Determine the [x, y] coordinate at the center of the cell enclosing the given text.  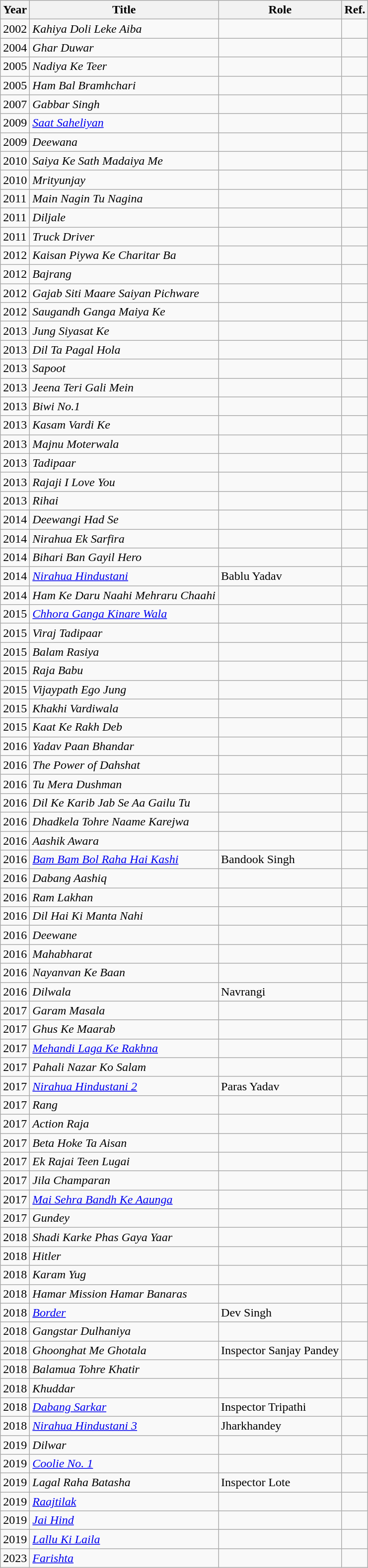
Jeena Teri Gali Mein [124, 387]
Main Nagin Tu Nagina [124, 198]
Truck Driver [124, 237]
Gangstar Dulhaniya [124, 1331]
Ghus Ke Maarab [124, 1029]
Beta Hoke Ta Aisan [124, 1142]
Ref. [355, 10]
Dilwala [124, 992]
Border [124, 1313]
Nirahua Hindustani 2 [124, 1086]
Inspector Sanjay Pandey [280, 1350]
Dil Hai Ki Manta Nahi [124, 916]
Ek Rajai Teen Lugai [124, 1162]
Ham Ke Daru Naahi Mehraru Chaahi [124, 595]
Balam Rasiya [124, 652]
Dilwar [124, 1445]
Nayanvan Ke Baan [124, 973]
Nirahua Ek Sarfira [124, 538]
Shadi Karke Phas Gaya Yaar [124, 1237]
Kaat Ke Rakh Deb [124, 727]
Navrangi [280, 992]
Kahiya Doli Leke Aiba [124, 29]
Jila Champaran [124, 1181]
Gajab Siti Maare Saiyan Pichware [124, 293]
Rihai [124, 501]
Majnu Moterwala [124, 444]
Lallu Ki Laila [124, 1539]
Inspector Lote [280, 1483]
Year [15, 10]
2004 [15, 48]
Tu Mera Dushman [124, 784]
Biwi No.1 [124, 406]
Vijaypath Ego Jung [124, 690]
Mai Sehra Bandh Ke Aaunga [124, 1199]
Ghar Duwar [124, 48]
Tadipaar [124, 463]
Paras Yadav [280, 1086]
Nirahua Hindustani 3 [124, 1426]
Khuddar [124, 1388]
Mehandi Laga Ke Rakhna [124, 1048]
Ram Lakhan [124, 897]
Dabang Aashiq [124, 878]
Rajaji I Love You [124, 482]
2023 [15, 1558]
Jharkhandey [280, 1426]
Jai Hind [124, 1520]
Saat Saheliyan [124, 123]
Ghoonghat Me Ghotala [124, 1350]
Coolie No. 1 [124, 1464]
Ham Bal Bramhchari [124, 85]
Garam Masala [124, 1010]
Balamua Tohre Khatir [124, 1369]
Saiya Ke Sath Madaiya Me [124, 161]
Inspector Tripathi [280, 1407]
Viraj Tadipaar [124, 633]
Rang [124, 1105]
Yadav Paan Bhandar [124, 746]
Lagal Raha Batasha [124, 1483]
Nadiya Ke Teer [124, 66]
Raja Babu [124, 671]
2002 [15, 29]
Dil Ke Karib Jab Se Aa Gailu Tu [124, 803]
Role [280, 10]
Gundey [124, 1218]
Karam Yug [124, 1275]
Bandook Singh [280, 860]
Dev Singh [280, 1313]
Deewane [124, 935]
Bajrang [124, 274]
Kasam Vardi Ke [124, 425]
Bablu Yadav [280, 576]
Mrityunjay [124, 180]
Hamar Mission Hamar Banaras [124, 1294]
Raajtilak [124, 1502]
Sapoot [124, 369]
Deewana [124, 142]
The Power of Dahshat [124, 765]
Title [124, 10]
Dil Ta Pagal Hola [124, 350]
Kaisan Piywa Ke Charitar Ba [124, 255]
Diljale [124, 217]
Farishta [124, 1558]
Dabang Sarkar [124, 1407]
Action Raja [124, 1124]
Khakhi Vardiwala [124, 708]
Deewangi Had Se [124, 519]
Mahabharat [124, 954]
Gabbar Singh [124, 104]
Dhadkela Tohre Naame Karejwa [124, 821]
Saugandh Ganga Maiya Ke [124, 312]
Hitler [124, 1256]
2007 [15, 104]
Bam Bam Bol Raha Hai Kashi [124, 860]
Chhora Ganga Kinare Wala [124, 614]
Pahali Nazar Ko Salam [124, 1067]
Jung Siyasat Ke [124, 331]
Bihari Ban Gayil Hero [124, 558]
Nirahua Hindustani [124, 576]
Aashik Awara [124, 841]
